From the cell containing the given text, extract its center point as (x, y) coordinate. 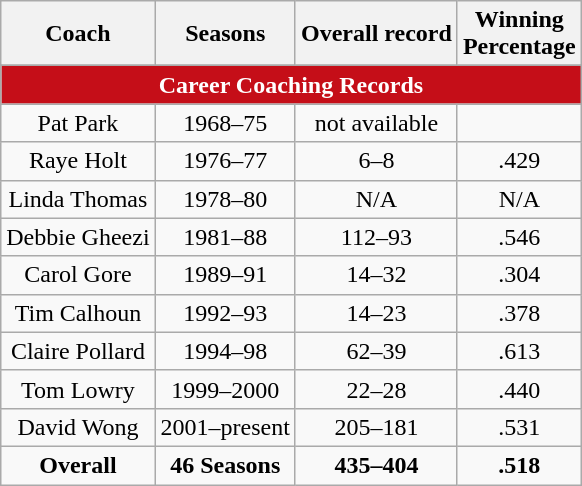
1992–93 (225, 313)
.378 (519, 313)
.304 (519, 275)
1976–77 (225, 161)
.440 (519, 389)
not available (376, 123)
205–181 (376, 427)
.429 (519, 161)
1999–2000 (225, 389)
David Wong (78, 427)
Debbie Gheezi (78, 237)
14–32 (376, 275)
2001–present (225, 427)
1994–98 (225, 351)
Career Coaching Records (291, 85)
1978–80 (225, 199)
435–404 (376, 465)
.518 (519, 465)
1981–88 (225, 237)
Linda Thomas (78, 199)
Tim Calhoun (78, 313)
6–8 (376, 161)
Claire Pollard (78, 351)
Seasons (225, 34)
.531 (519, 427)
Overall (78, 465)
Tom Lowry (78, 389)
WinningPercentage (519, 34)
112–93 (376, 237)
Raye Holt (78, 161)
.613 (519, 351)
1968–75 (225, 123)
Overall record (376, 34)
14–23 (376, 313)
.546 (519, 237)
22–28 (376, 389)
Coach (78, 34)
1989–91 (225, 275)
46 Seasons (225, 465)
Pat Park (78, 123)
62–39 (376, 351)
Carol Gore (78, 275)
